Scan for the cell matching the given text and deliver its (X, Y) coordinate at center. 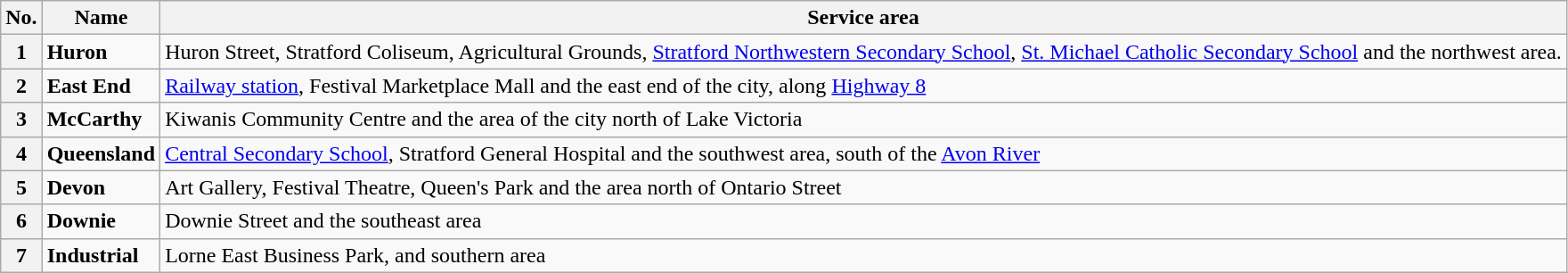
2 (21, 86)
Downie Street and the southeast area (864, 221)
Kiwanis Community Centre and the area of the city north of Lake Victoria (864, 120)
Queensland (101, 153)
3 (21, 120)
McCarthy (101, 120)
Central Secondary School, Stratford General Hospital and the southwest area, south of the Avon River (864, 153)
Name (101, 18)
Lorne East Business Park, and southern area (864, 255)
Railway station, Festival Marketplace Mall and the east end of the city, along Highway 8 (864, 86)
1 (21, 52)
Huron (101, 52)
4 (21, 153)
Service area (864, 18)
East End (101, 86)
5 (21, 187)
7 (21, 255)
6 (21, 221)
No. (21, 18)
Art Gallery, Festival Theatre, Queen's Park and the area north of Ontario Street (864, 187)
Devon (101, 187)
Industrial (101, 255)
Downie (101, 221)
